Extract the [X, Y] coordinate from the center of the cell holding the provided text.  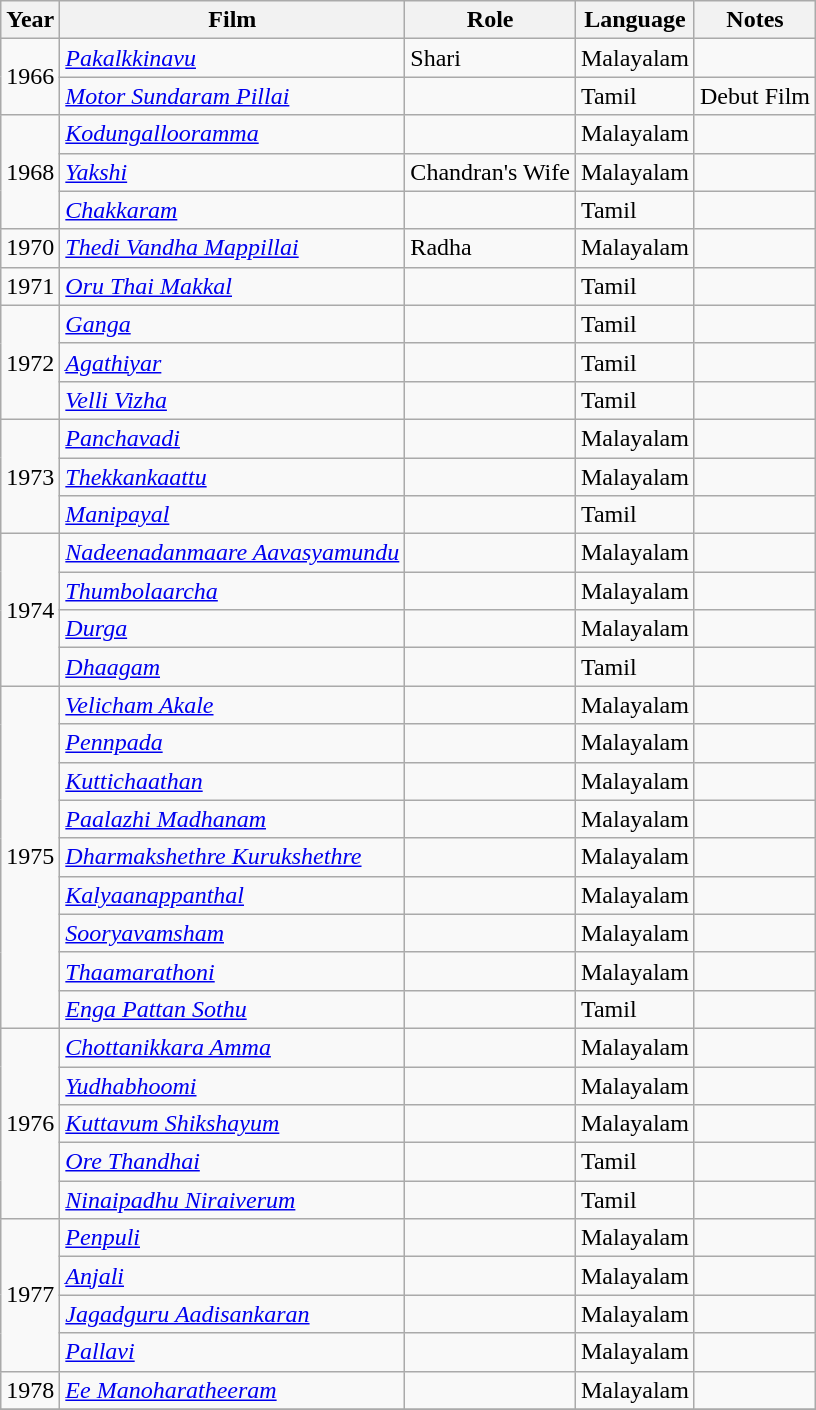
Kuttavum Shikshayum [232, 1124]
Pennpada [232, 743]
Year [30, 20]
1966 [30, 77]
Velli Vizha [232, 400]
Oru Thai Makkal [232, 286]
Film [232, 20]
1968 [30, 172]
Radha [490, 248]
Ninaipadhu Niraiverum [232, 1200]
Kalyaanappanthal [232, 895]
Ee Manoharatheeram [232, 1390]
Durga [232, 629]
Dhaagam [232, 667]
Nadeenadanmaare Aavasyamundu [232, 553]
Debut Film [754, 96]
Agathiyar [232, 362]
Role [490, 20]
Enga Pattan Sothu [232, 1009]
Yakshi [232, 172]
Thumbolaarcha [232, 591]
1973 [30, 476]
1975 [30, 858]
Velicham Akale [232, 705]
Motor Sundaram Pillai [232, 96]
Ore Thandhai [232, 1162]
Dharmakshethre Kurukshethre [232, 857]
Chakkaram [232, 210]
1972 [30, 362]
Manipayal [232, 515]
Kuttichaathan [232, 781]
Thedi Vandha Mappillai [232, 248]
1977 [30, 1295]
Kodungallooramma [232, 134]
Anjali [232, 1276]
1974 [30, 610]
Notes [754, 20]
Yudhabhoomi [232, 1085]
Jagadguru Aadisankaran [232, 1314]
1978 [30, 1390]
Sooryavamsham [232, 933]
Thekkankaattu [232, 477]
Penpuli [232, 1238]
1976 [30, 1123]
Pakalkkinavu [232, 58]
Panchavadi [232, 438]
Pallavi [232, 1352]
Thaamarathoni [232, 971]
Language [634, 20]
Ganga [232, 324]
Shari [490, 58]
1970 [30, 248]
Chottanikkara Amma [232, 1047]
Paalazhi Madhanam [232, 819]
1971 [30, 286]
Chandran's Wife [490, 172]
